Pinpoint the cell where the given text exists, returning its (x, y) midpoint coordinate. 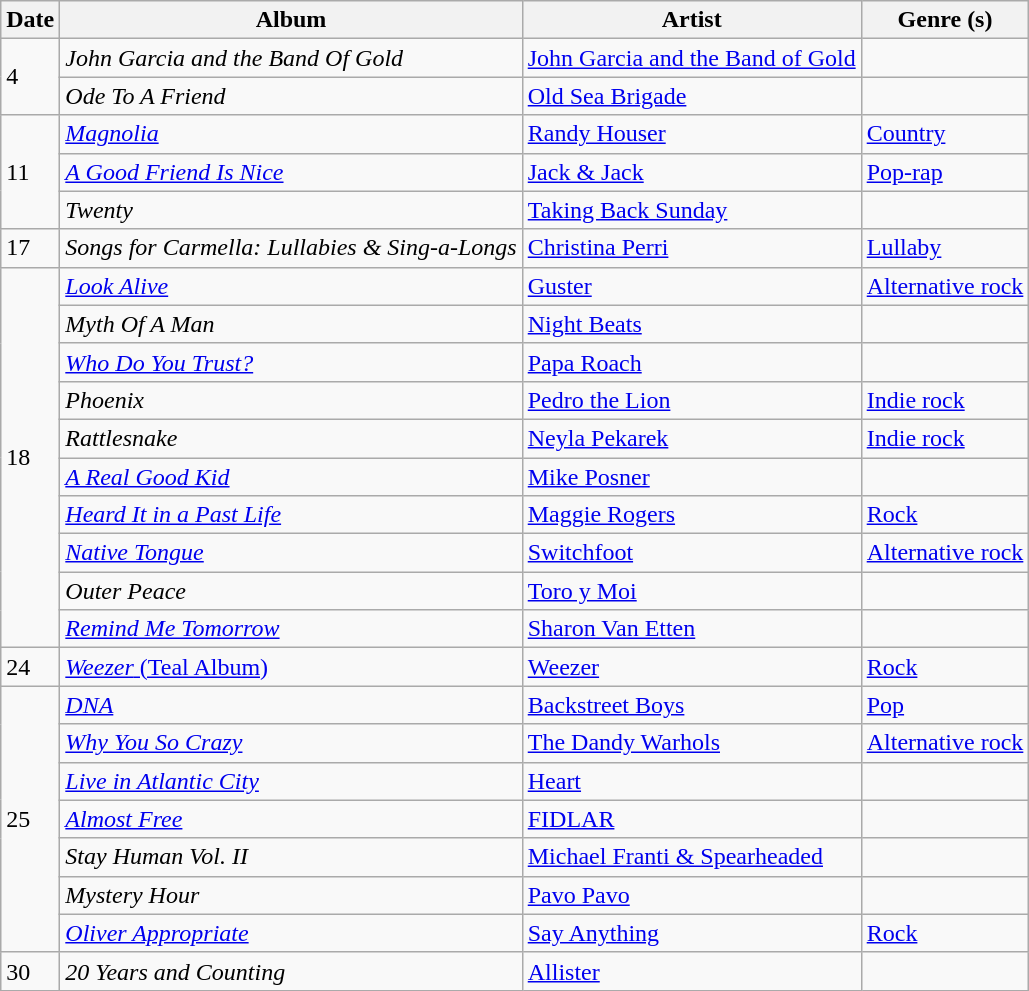
Taking Back Sunday (692, 210)
Phoenix (291, 400)
Maggie Rogers (692, 515)
Sharon Van Etten (692, 629)
Almost Free (291, 819)
Randy Houser (692, 134)
11 (30, 172)
Myth Of A Man (291, 324)
Backstreet Boys (692, 705)
Allister (692, 971)
Artist (692, 20)
Oliver Appropriate (291, 933)
Pop (945, 705)
4 (30, 77)
Old Sea Brigade (692, 96)
The Dandy Warhols (692, 743)
Jack & Jack (692, 172)
Christina Perri (692, 248)
20 Years and Counting (291, 971)
Genre (s) (945, 20)
24 (30, 667)
Lullaby (945, 248)
Native Tongue (291, 553)
A Real Good Kid (291, 477)
25 (30, 819)
Heard It in a Past Life (291, 515)
Papa Roach (692, 362)
17 (30, 248)
Weezer (692, 667)
30 (30, 971)
Songs for Carmella: Lullabies & Sing-a-Longs (291, 248)
Magnolia (291, 134)
Who Do You Trust? (291, 362)
Pedro the Lion (692, 400)
FIDLAR (692, 819)
Remind Me Tomorrow (291, 629)
Date (30, 20)
DNA (291, 705)
Guster (692, 286)
Country (945, 134)
Album (291, 20)
A Good Friend Is Nice (291, 172)
John Garcia and the Band Of Gold (291, 58)
Pop-rap (945, 172)
John Garcia and the Band of Gold (692, 58)
Switchfoot (692, 553)
Outer Peace (291, 591)
Ode To A Friend (291, 96)
Say Anything (692, 933)
Twenty (291, 210)
Look Alive (291, 286)
Pavo Pavo (692, 895)
Heart (692, 781)
Weezer (Teal Album) (291, 667)
Michael Franti & Spearheaded (692, 857)
Live in Atlantic City (291, 781)
Mystery Hour (291, 895)
18 (30, 458)
Night Beats (692, 324)
Neyla Pekarek (692, 438)
Rattlesnake (291, 438)
Why You So Crazy (291, 743)
Mike Posner (692, 477)
Stay Human Vol. II (291, 857)
Toro y Moi (692, 591)
